Scan for the cell matching the given text and deliver its (X, Y) coordinate at center. 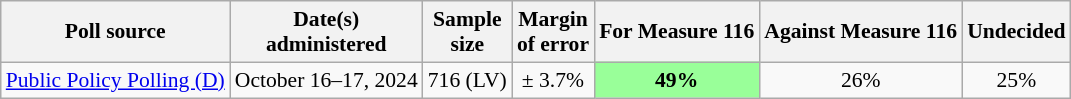
49% (676, 80)
Against Measure 116 (860, 32)
For Measure 116 (676, 32)
Public Policy Polling (D) (116, 80)
Marginof error (553, 32)
Samplesize (468, 32)
Poll source (116, 32)
Date(s)administered (326, 32)
26% (860, 80)
25% (1016, 80)
Undecided (1016, 32)
716 (LV) (468, 80)
October 16–17, 2024 (326, 80)
± 3.7% (553, 80)
